Capture the cell that displays the provided text and extract its (X, Y) central coordinate. 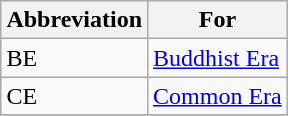
Abbreviation (74, 20)
BE (74, 58)
CE (74, 96)
Common Era (218, 96)
Buddhist Era (218, 58)
For (218, 20)
